Search for the cell housing the specified text and yield its [x, y] center coordinate. 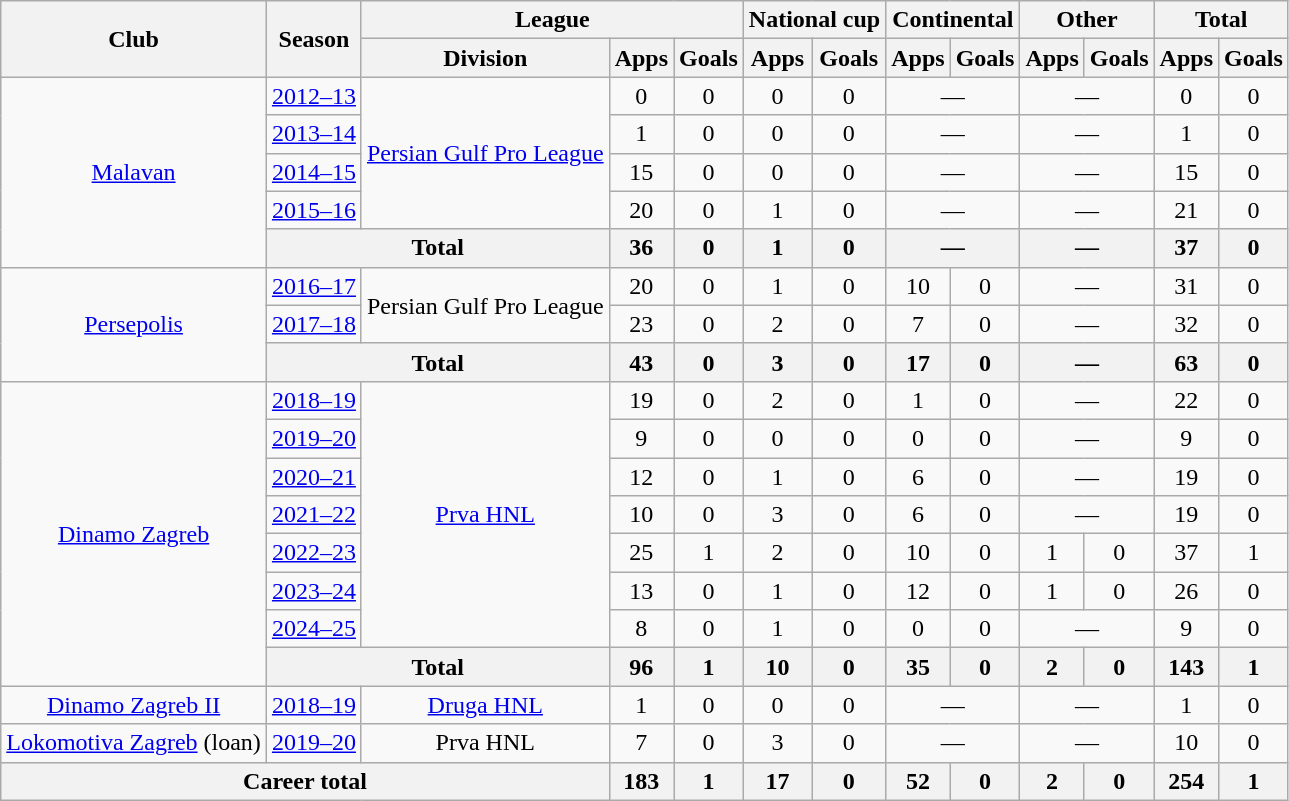
Malavan [134, 172]
22 [1186, 400]
2020–21 [314, 477]
31 [1186, 286]
2024–25 [314, 629]
96 [641, 667]
32 [1186, 324]
52 [918, 781]
2021–22 [314, 515]
21 [1186, 210]
2016–17 [314, 286]
2013–14 [314, 134]
Season [314, 39]
Career total [305, 781]
Dinamo Zagreb [134, 533]
63 [1186, 362]
Dinamo Zagreb II [134, 705]
25 [641, 553]
National cup [814, 20]
26 [1186, 591]
13 [641, 591]
35 [918, 667]
183 [641, 781]
2015–16 [314, 210]
143 [1186, 667]
2023–24 [314, 591]
Division [485, 58]
43 [641, 362]
Club [134, 39]
2017–18 [314, 324]
League [552, 20]
2022–23 [314, 553]
Other [1087, 20]
Lokomotiva Zagreb (loan) [134, 743]
Persepolis [134, 324]
Druga HNL [485, 705]
2014–15 [314, 172]
2012–13 [314, 96]
Continental [953, 20]
254 [1186, 781]
36 [641, 248]
23 [641, 324]
8 [641, 629]
